Search for the cell housing the specified text and yield its [X, Y] center coordinate. 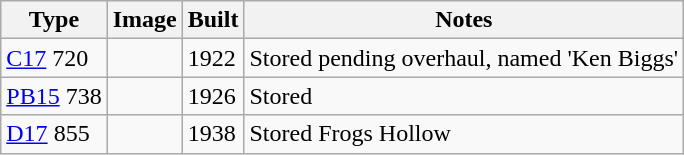
PB15 738 [54, 96]
1926 [213, 96]
Image [144, 20]
Stored pending overhaul, named 'Ken Biggs' [464, 58]
Stored [464, 96]
1938 [213, 134]
Type [54, 20]
C17 720 [54, 58]
Notes [464, 20]
D17 855 [54, 134]
Built [213, 20]
1922 [213, 58]
Stored Frogs Hollow [464, 134]
